Return [X, Y] of the center of cell containing provided text 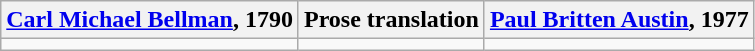
Prose translation [391, 20]
Carl Michael Bellman, 1790 [150, 20]
Paul Britten Austin, 1977 [619, 20]
